Extract the (X, Y) coordinate from the center of the cell holding the provided text.  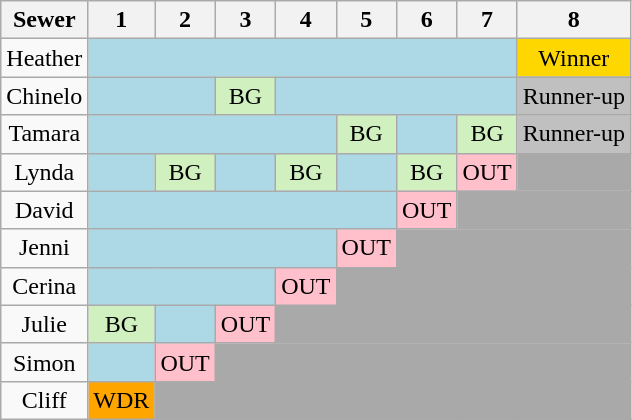
Cerina (44, 286)
4 (306, 20)
Julie (44, 324)
David (44, 210)
6 (426, 20)
3 (245, 20)
Sewer (44, 20)
7 (487, 20)
WDR (122, 400)
Simon (44, 362)
Tamara (44, 134)
Heather (44, 58)
1 (122, 20)
Lynda (44, 172)
Jenni (44, 248)
8 (574, 20)
Cliff (44, 400)
Winner (574, 58)
Chinelo (44, 96)
5 (366, 20)
2 (185, 20)
